Detect which cell encompasses the target text, then output its [x, y] center coordinate. 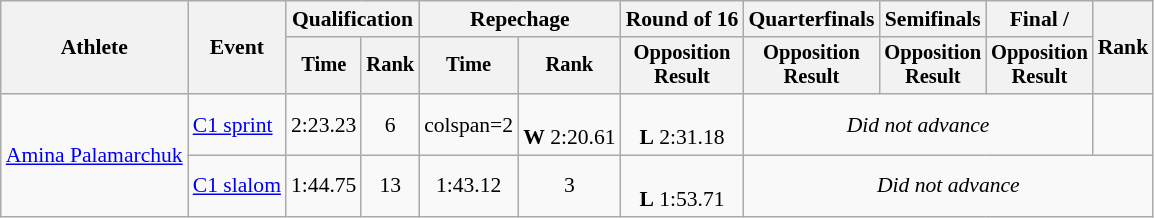
C1 slalom [237, 186]
1:44.75 [324, 186]
Final / [1040, 19]
L 1:53.71 [682, 186]
Amina Palamarchuk [94, 155]
Repechage [520, 19]
Athlete [94, 48]
L 2:31.18 [682, 124]
6 [390, 124]
Round of 16 [682, 19]
Quarterfinals [811, 19]
Semifinals [932, 19]
3 [569, 186]
1:43.12 [468, 186]
Event [237, 48]
13 [390, 186]
C1 sprint [237, 124]
colspan=2 [468, 124]
W 2:20.61 [569, 124]
2:23.23 [324, 124]
Qualification [352, 19]
